Find where the given text appears and provide that cell's center as [x, y] coordinate. 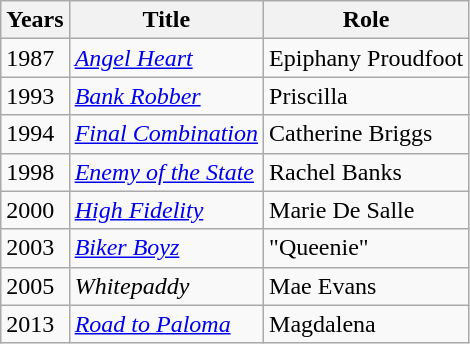
"Queenie" [366, 248]
2003 [35, 248]
Whitepaddy [166, 286]
2000 [35, 210]
1994 [35, 134]
Mae Evans [366, 286]
Enemy of the State [166, 172]
Rachel Banks [366, 172]
Role [366, 20]
1993 [35, 96]
Marie De Salle [366, 210]
Road to Paloma [166, 324]
Catherine Briggs [366, 134]
Epiphany Proudfoot [366, 58]
Years [35, 20]
Magdalena [366, 324]
2013 [35, 324]
Angel Heart [166, 58]
High Fidelity [166, 210]
2005 [35, 286]
Biker Boyz [166, 248]
Bank Robber [166, 96]
1998 [35, 172]
Title [166, 20]
Priscilla [366, 96]
Final Combination [166, 134]
1987 [35, 58]
